Return [x, y] of the center of cell containing provided text 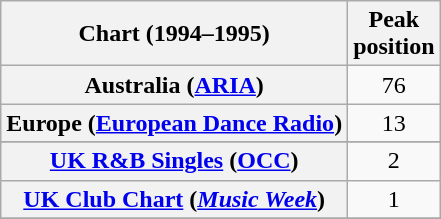
76 [394, 85]
2 [394, 161]
Europe (European Dance Radio) [174, 123]
Australia (ARIA) [174, 85]
UK R&B Singles (OCC) [174, 161]
13 [394, 123]
Chart (1994–1995) [174, 34]
Peakposition [394, 34]
UK Club Chart (Music Week) [174, 199]
1 [394, 199]
